Detect which cell encompasses the target text, then output its [x, y] center coordinate. 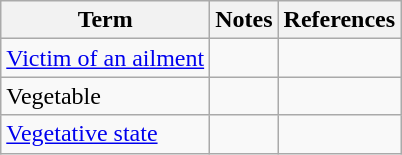
Vegetable [106, 96]
Notes [244, 20]
Victim of an ailment [106, 58]
References [340, 20]
Term [106, 20]
Vegetative state [106, 134]
